Locate the cell with the specified text and output its (x, y) center coordinate. 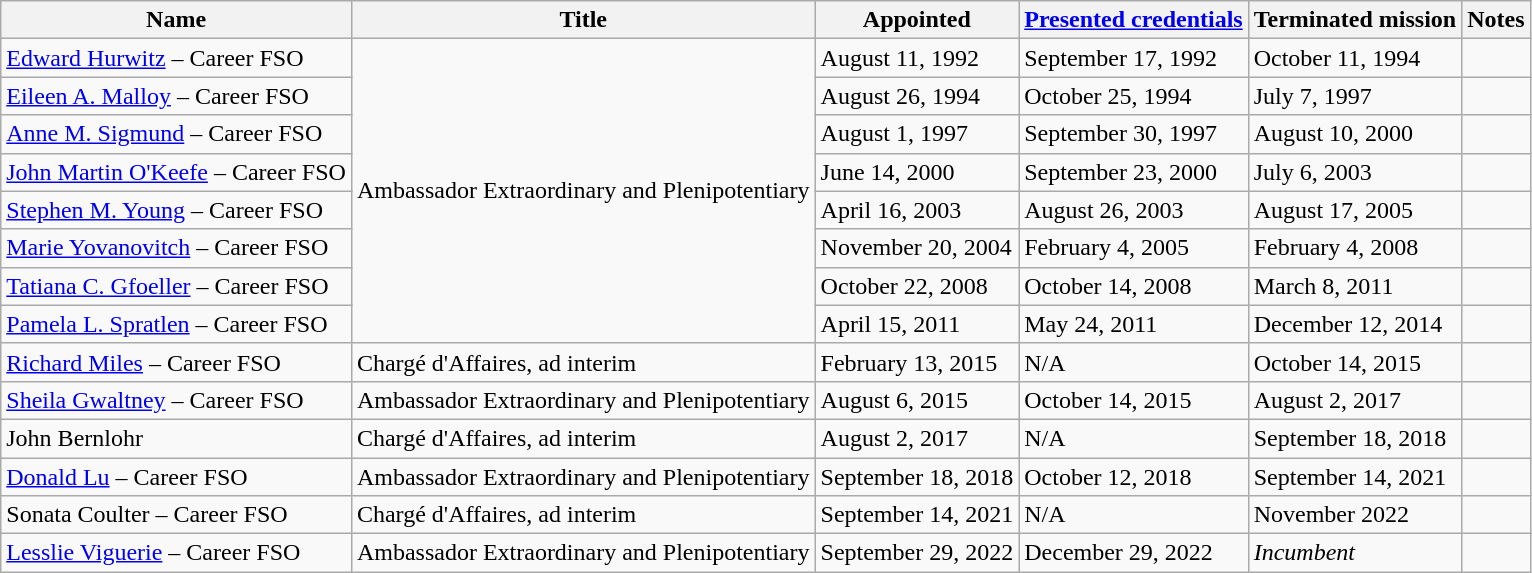
October 22, 2008 (917, 286)
July 7, 1997 (1355, 96)
September 29, 2022 (917, 553)
October 11, 1994 (1355, 58)
Edward Hurwitz – Career FSO (176, 58)
December 29, 2022 (1134, 553)
October 12, 2018 (1134, 477)
November 20, 2004 (917, 248)
Title (583, 20)
October 14, 2008 (1134, 286)
Stephen M. Young – Career FSO (176, 210)
June 14, 2000 (917, 172)
September 23, 2000 (1134, 172)
September 30, 1997 (1134, 134)
Marie Yovanovitch – Career FSO (176, 248)
Presented credentials (1134, 20)
August 1, 1997 (917, 134)
August 6, 2015 (917, 400)
Donald Lu – Career FSO (176, 477)
December 12, 2014 (1355, 324)
February 13, 2015 (917, 362)
April 16, 2003 (917, 210)
John Martin O'Keefe – Career FSO (176, 172)
August 10, 2000 (1355, 134)
Pamela L. Spratlen – Career FSO (176, 324)
August 26, 1994 (917, 96)
Appointed (917, 20)
March 8, 2011 (1355, 286)
Tatiana C. Gfoeller – Career FSO (176, 286)
Eileen A. Malloy – Career FSO (176, 96)
Name (176, 20)
Notes (1496, 20)
May 24, 2011 (1134, 324)
February 4, 2008 (1355, 248)
August 11, 1992 (917, 58)
Sheila Gwaltney – Career FSO (176, 400)
Anne M. Sigmund – Career FSO (176, 134)
Lesslie Viguerie – Career FSO (176, 553)
July 6, 2003 (1355, 172)
February 4, 2005 (1134, 248)
April 15, 2011 (917, 324)
Sonata Coulter – Career FSO (176, 515)
November 2022 (1355, 515)
August 17, 2005 (1355, 210)
Incumbent (1355, 553)
Richard Miles – Career FSO (176, 362)
September 17, 1992 (1134, 58)
John Bernlohr (176, 438)
Terminated mission (1355, 20)
October 25, 1994 (1134, 96)
August 26, 2003 (1134, 210)
